Extract the (x, y) coordinate from the center of the cell holding the provided text.  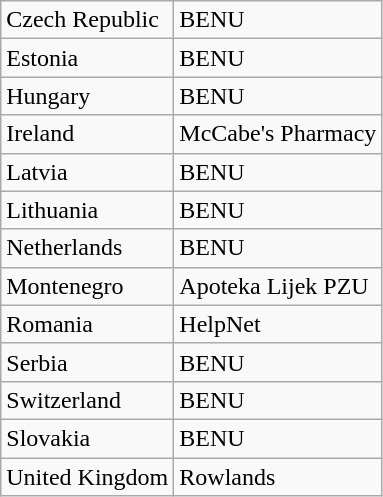
Switzerland (88, 400)
Slovakia (88, 438)
Rowlands (278, 477)
Montenegro (88, 286)
HelpNet (278, 324)
Hungary (88, 96)
United Kingdom (88, 477)
Serbia (88, 362)
Netherlands (88, 248)
Apoteka Lijek PZU (278, 286)
Czech Republic (88, 20)
Lithuania (88, 210)
Romania (88, 324)
Estonia (88, 58)
McCabe's Pharmacy (278, 134)
Ireland (88, 134)
Latvia (88, 172)
